Output the [x, y] coordinate of the center of the cell containing the given text.  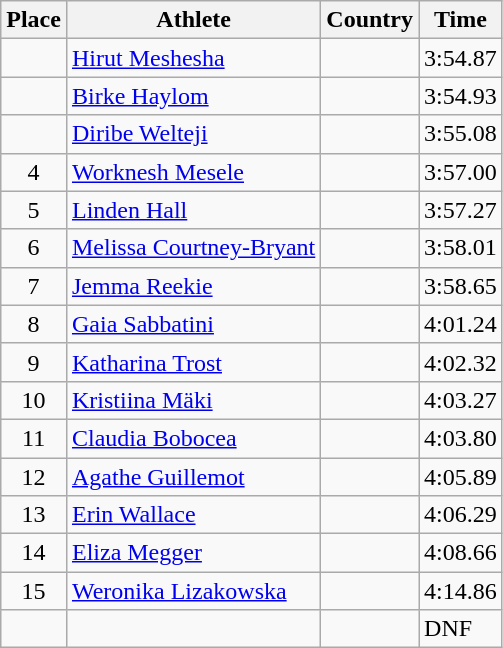
4:06.29 [461, 515]
3:55.08 [461, 134]
4:14.86 [461, 591]
DNF [461, 629]
Gaia Sabbatini [193, 324]
Melissa Courtney-Bryant [193, 248]
4:08.66 [461, 553]
3:58.01 [461, 248]
4:03.27 [461, 400]
Country [370, 20]
Linden Hall [193, 210]
Erin Wallace [193, 515]
13 [34, 515]
Eliza Megger [193, 553]
Agathe Guillemot [193, 477]
3:54.87 [461, 58]
Jemma Reekie [193, 286]
Worknesh Mesele [193, 172]
Kristiina Mäki [193, 400]
Hirut Meshesha [193, 58]
4:05.89 [461, 477]
3:58.65 [461, 286]
Time [461, 20]
8 [34, 324]
4 [34, 172]
11 [34, 438]
4:03.80 [461, 438]
9 [34, 362]
3:57.00 [461, 172]
5 [34, 210]
10 [34, 400]
Katharina Trost [193, 362]
Athlete [193, 20]
Birke Haylom [193, 96]
4:01.24 [461, 324]
12 [34, 477]
14 [34, 553]
3:57.27 [461, 210]
6 [34, 248]
Diribe Welteji [193, 134]
3:54.93 [461, 96]
4:02.32 [461, 362]
Weronika Lizakowska [193, 591]
Claudia Bobocea [193, 438]
7 [34, 286]
Place [34, 20]
15 [34, 591]
